From the cell containing the given text, extract its center point as [X, Y] coordinate. 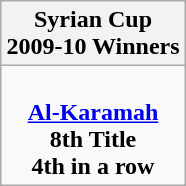
Syrian Cup 2009-10 Winners [93, 34]
Al-Karamah8th Title 4th in a row [93, 126]
